Capture the cell that displays the provided text and extract its (X, Y) central coordinate. 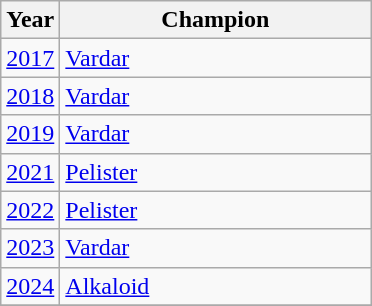
Champion (216, 20)
2024 (30, 286)
2019 (30, 134)
2017 (30, 58)
2021 (30, 172)
Year (30, 20)
Alkaloid (216, 286)
2022 (30, 210)
2023 (30, 248)
2018 (30, 96)
